Provide the (x, y) coordinate of the cell's center where the given text is located.  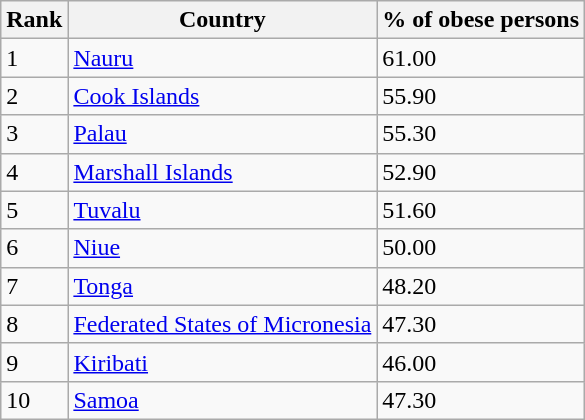
52.90 (481, 172)
9 (34, 362)
55.30 (481, 134)
Federated States of Micronesia (222, 324)
Tonga (222, 286)
48.20 (481, 286)
Samoa (222, 400)
Rank (34, 20)
% of obese persons (481, 20)
50.00 (481, 248)
1 (34, 58)
3 (34, 134)
6 (34, 248)
Palau (222, 134)
Kiribati (222, 362)
Country (222, 20)
Marshall Islands (222, 172)
Niue (222, 248)
Cook Islands (222, 96)
2 (34, 96)
7 (34, 286)
5 (34, 210)
55.90 (481, 96)
51.60 (481, 210)
8 (34, 324)
4 (34, 172)
46.00 (481, 362)
Nauru (222, 58)
61.00 (481, 58)
10 (34, 400)
Tuvalu (222, 210)
